Locate the cell with the specified text and output its (x, y) center coordinate. 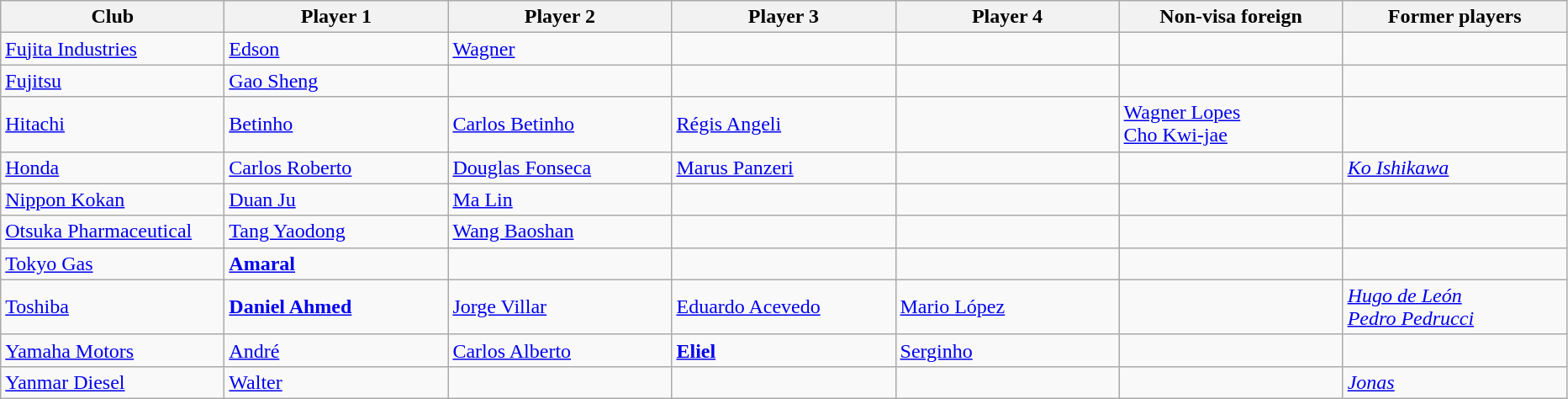
Wang Baoshan (560, 231)
Non-visa foreign (1231, 17)
Nippon Kokan (113, 199)
Wagner Lopes Cho Kwi-jae (1231, 125)
Walter (336, 382)
Eliel (784, 350)
Régis Angeli (784, 125)
Marus Panzeri (784, 168)
Honda (113, 168)
Carlos Roberto (336, 168)
Ma Lin (560, 199)
Amaral (336, 263)
Toshiba (113, 306)
Betinho (336, 125)
Carlos Alberto (560, 350)
Daniel Ahmed (336, 306)
Wagner (560, 49)
Tang Yaodong (336, 231)
Club (113, 17)
Edson (336, 49)
Player 3 (784, 17)
Otsuka Pharmaceutical (113, 231)
Hugo de León Pedro Pedrucci (1454, 306)
Carlos Betinho (560, 125)
Serginho (1007, 350)
Eduardo Acevedo (784, 306)
Jorge Villar (560, 306)
Fujita Industries (113, 49)
Yamaha Motors (113, 350)
Hitachi (113, 125)
Player 2 (560, 17)
Fujitsu (113, 81)
André (336, 350)
Former players (1454, 17)
Mario López (1007, 306)
Player 4 (1007, 17)
Gao Sheng (336, 81)
Tokyo Gas (113, 263)
Yanmar Diesel (113, 382)
Douglas Fonseca (560, 168)
Player 1 (336, 17)
Ko Ishikawa (1454, 168)
Jonas (1454, 382)
Duan Ju (336, 199)
